For the text-containing cell, return its midpoint in (x, y) coordinate format. 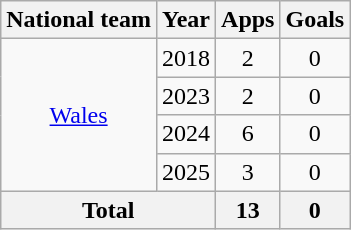
National team (79, 20)
2025 (186, 172)
2018 (186, 58)
6 (248, 134)
Goals (315, 20)
2023 (186, 96)
Year (186, 20)
Total (108, 210)
Apps (248, 20)
Wales (79, 115)
2024 (186, 134)
3 (248, 172)
13 (248, 210)
